Capture the cell that displays the provided text and extract its (x, y) central coordinate. 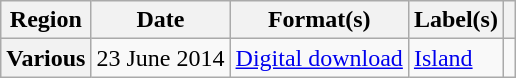
Island (456, 58)
Various (46, 58)
Label(s) (456, 20)
Format(s) (319, 20)
23 June 2014 (160, 58)
Digital download (319, 58)
Date (160, 20)
Region (46, 20)
